Return (X, Y) of the center of cell containing provided text 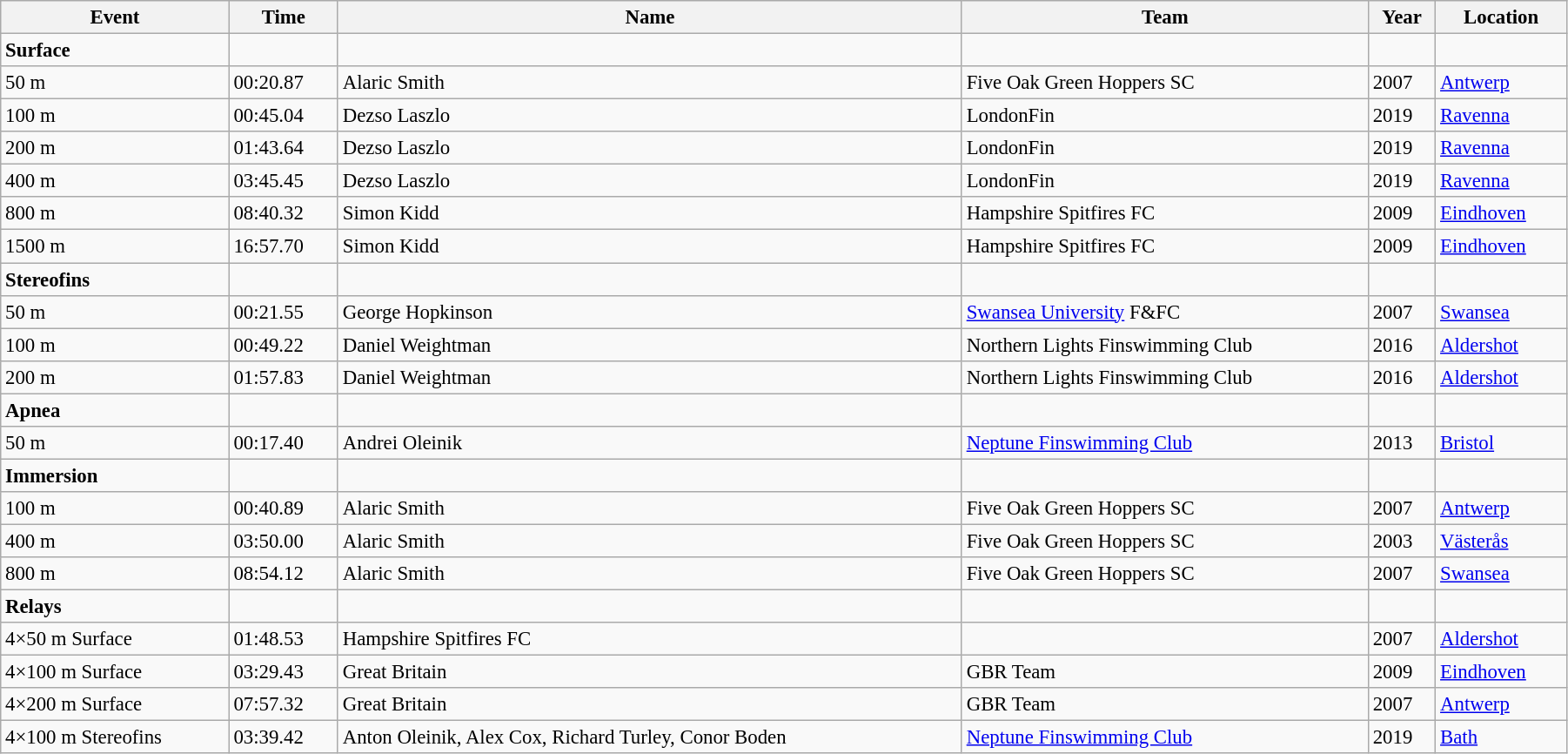
2013 (1401, 443)
00:40.89 (284, 508)
01:48.53 (284, 639)
Bath (1502, 737)
03:29.43 (284, 672)
01:57.83 (284, 377)
Immersion (115, 475)
03:39.42 (284, 737)
Swansea University F&FC (1164, 312)
07:57.32 (284, 704)
4×50 m Surface (115, 639)
00:17.40 (284, 443)
Location (1502, 17)
Year (1401, 17)
4×100 m Stereofins (115, 737)
George Hopkinson (649, 312)
Name (649, 17)
Event (115, 17)
16:57.70 (284, 246)
Surface (115, 50)
Anton Oleinik, Alex Cox, Richard Turley, Conor Boden (649, 737)
1500 m (115, 246)
00:49.22 (284, 345)
08:40.32 (284, 213)
03:45.45 (284, 181)
00:21.55 (284, 312)
Andrei Oleinik (649, 443)
01:43.64 (284, 148)
00:20.87 (284, 83)
Apnea (115, 410)
2003 (1401, 541)
Relays (115, 607)
Västerås (1502, 541)
08:54.12 (284, 574)
03:50.00 (284, 541)
Team (1164, 17)
00:45.04 (284, 116)
Stereofins (115, 279)
4×100 m Surface (115, 672)
4×200 m Surface (115, 704)
Time (284, 17)
Bristol (1502, 443)
